Pinpoint the cell where the given text exists, returning its (X, Y) midpoint coordinate. 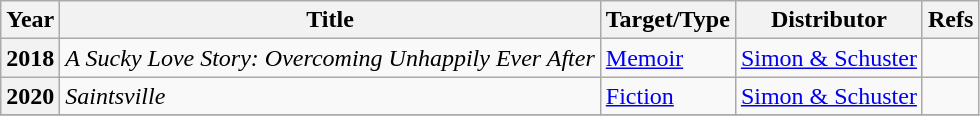
Refs (950, 20)
Saintsville (330, 96)
A Sucky Love Story: Overcoming Unhappily Ever After (330, 58)
Distributor (828, 20)
2018 (30, 58)
Memoir (668, 58)
2020 (30, 96)
Title (330, 20)
Target/Type (668, 20)
Fiction (668, 96)
Year (30, 20)
